Output the [x, y] coordinate of the center of the cell containing the given text.  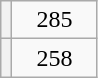
285 [55, 20]
258 [55, 58]
